Locate the cell with the specified text and output its [X, Y] center coordinate. 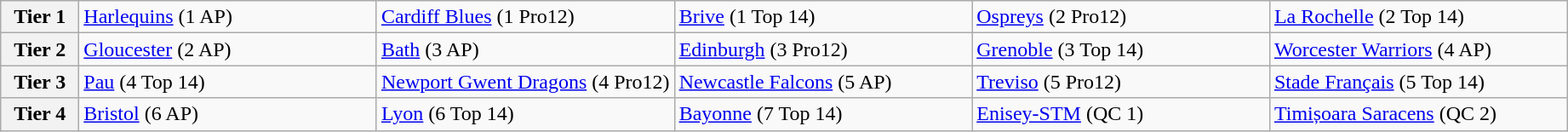
Newcastle Falcons (5 AP) [823, 82]
Tier 3 [40, 82]
Grenoble (3 Top 14) [1121, 49]
Harlequins (1 AP) [228, 17]
Tier 1 [40, 17]
Treviso (5 Pro12) [1121, 82]
La Rochelle (2 Top 14) [1418, 17]
Cardiff Blues (1 Pro12) [525, 17]
Edinburgh (3 Pro12) [823, 49]
Stade Français (5 Top 14) [1418, 82]
Timișoara Saracens (QC 2) [1418, 114]
Tier 2 [40, 49]
Enisey-STM (QC 1) [1121, 114]
Newport Gwent Dragons (4 Pro12) [525, 82]
Brive (1 Top 14) [823, 17]
Ospreys (2 Pro12) [1121, 17]
Tier 4 [40, 114]
Bath (3 AP) [525, 49]
Bristol (6 AP) [228, 114]
Worcester Warriors (4 AP) [1418, 49]
Lyon (6 Top 14) [525, 114]
Pau (4 Top 14) [228, 82]
Bayonne (7 Top 14) [823, 114]
Gloucester (2 AP) [228, 49]
